Detect which cell encompasses the target text, then output its (X, Y) center coordinate. 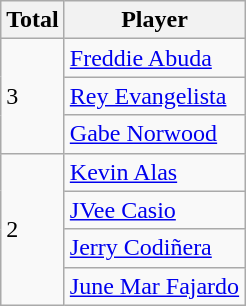
2 (33, 229)
Kevin Alas (154, 172)
Player (154, 20)
Gabe Norwood (154, 134)
Freddie Abuda (154, 58)
JVee Casio (154, 210)
Total (33, 20)
3 (33, 96)
Rey Evangelista (154, 96)
Jerry Codiñera (154, 248)
June Mar Fajardo (154, 286)
